Extract the (x, y) coordinate from the center of the cell holding the provided text.  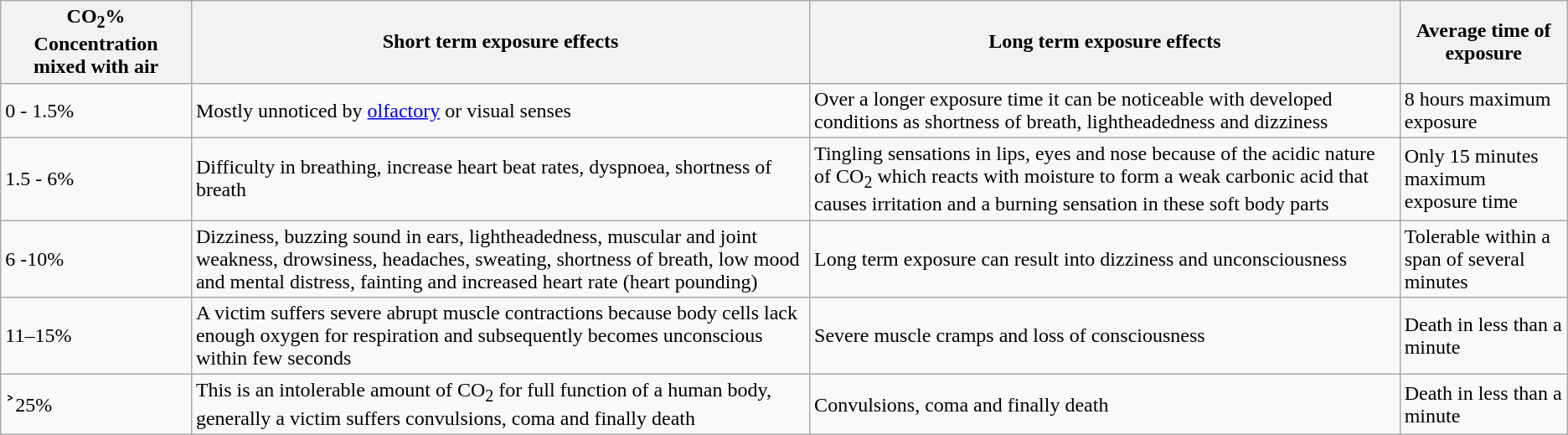
Difficulty in breathing, increase heart beat rates, dyspnoea, shortness of breath (500, 179)
8 hours maximum exposure (1483, 111)
Long term exposure can result into dizziness and unconsciousness (1106, 258)
6 -10% (96, 258)
Average time of exposure (1483, 42)
Tolerable within a span of several minutes (1483, 258)
This is an intolerable amount of CO2 for full function of a human body, generally a victim suffers convulsions, coma and finally death (500, 404)
Severe muscle cramps and loss of consciousness (1106, 336)
Long term exposure effects (1106, 42)
Mostly unnoticed by olfactory or visual senses (500, 111)
0 - 1.5% (96, 111)
1.5 - 6% (96, 179)
Over a longer exposure time it can be noticeable with developed conditions as shortness of breath, lightheadedness and dizziness (1106, 111)
Only 15 minutes maximum exposure time (1483, 179)
CO2% Concentration mixed with air (96, 42)
˃25% (96, 404)
Convulsions, coma and finally death (1106, 404)
Short term exposure effects (500, 42)
11–15% (96, 336)
